Return (x, y) of the center of cell containing provided text 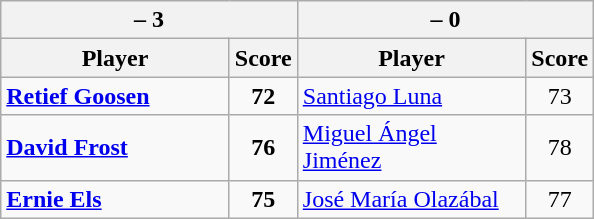
– 0 (446, 20)
Santiago Luna (412, 96)
73 (560, 96)
José María Olazábal (412, 199)
76 (263, 148)
75 (263, 199)
Retief Goosen (116, 96)
78 (560, 148)
72 (263, 96)
Ernie Els (116, 199)
Miguel Ángel Jiménez (412, 148)
77 (560, 199)
David Frost (116, 148)
– 3 (150, 20)
